Locate the cell with the specified text and output its [x, y] center coordinate. 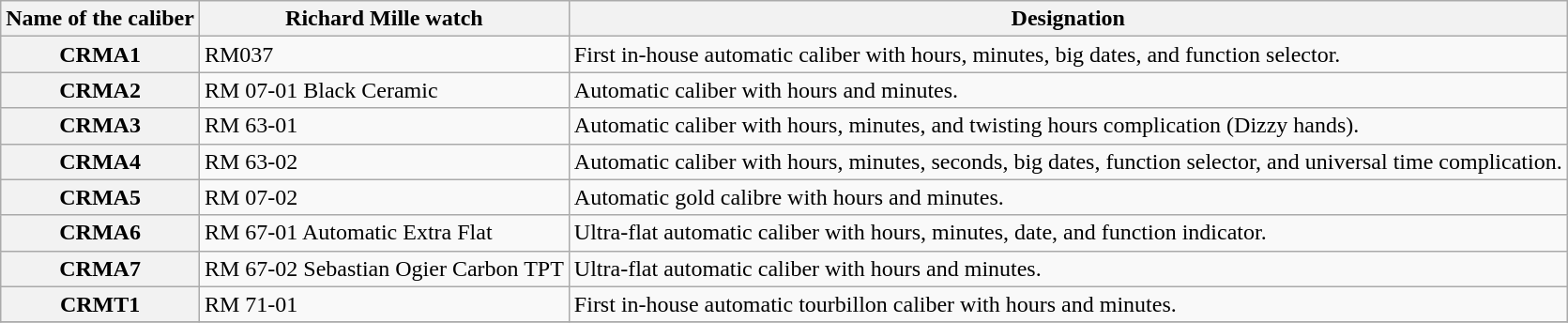
Designation [1068, 19]
Ultra-flat automatic caliber with hours, minutes, date, and function indicator. [1068, 233]
CRMT1 [100, 304]
CRMA3 [100, 126]
Richard Mille watch [384, 19]
CRMA1 [100, 54]
RM 71-01 [384, 304]
RM037 [384, 54]
First in-house automatic tourbillon caliber with hours and minutes. [1068, 304]
CRMA4 [100, 161]
Ultra-flat automatic caliber with hours and minutes. [1068, 269]
CRMA6 [100, 233]
Automatic gold calibre with hours and minutes. [1068, 197]
RM 63-01 [384, 126]
RM 63-02 [384, 161]
CRMA5 [100, 197]
RM 07-01 Black Ceramic [384, 90]
CRMA2 [100, 90]
RM 07-02 [384, 197]
Automatic caliber with hours, minutes, seconds, big dates, function selector, and universal time complication. [1068, 161]
Automatic caliber with hours and minutes. [1068, 90]
First in-house automatic caliber with hours, minutes, big dates, and function selector. [1068, 54]
Name of the caliber [100, 19]
Automatic caliber with hours, minutes, and twisting hours complication (Dizzy hands). [1068, 126]
RM 67-01 Automatic Extra Flat [384, 233]
CRMA7 [100, 269]
RM 67-02 Sebastian Ogier Carbon TPT [384, 269]
